Capture the cell that displays the provided text and extract its (x, y) central coordinate. 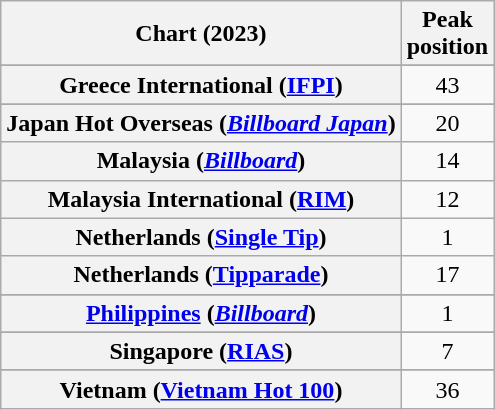
Chart (2023) (201, 34)
Singapore (RIAS) (201, 351)
Netherlands (Tipparade) (201, 275)
Japan Hot Overseas (Billboard Japan) (201, 123)
Greece International (IFPI) (201, 85)
Malaysia (Billboard) (201, 161)
36 (447, 389)
Philippines (Billboard) (201, 313)
Netherlands (Single Tip) (201, 237)
Peakposition (447, 34)
17 (447, 275)
43 (447, 85)
Vietnam (Vietnam Hot 100) (201, 389)
20 (447, 123)
12 (447, 199)
7 (447, 351)
Malaysia International (RIM) (201, 199)
14 (447, 161)
